Find where the given text appears and provide that cell's center as [X, Y] coordinate. 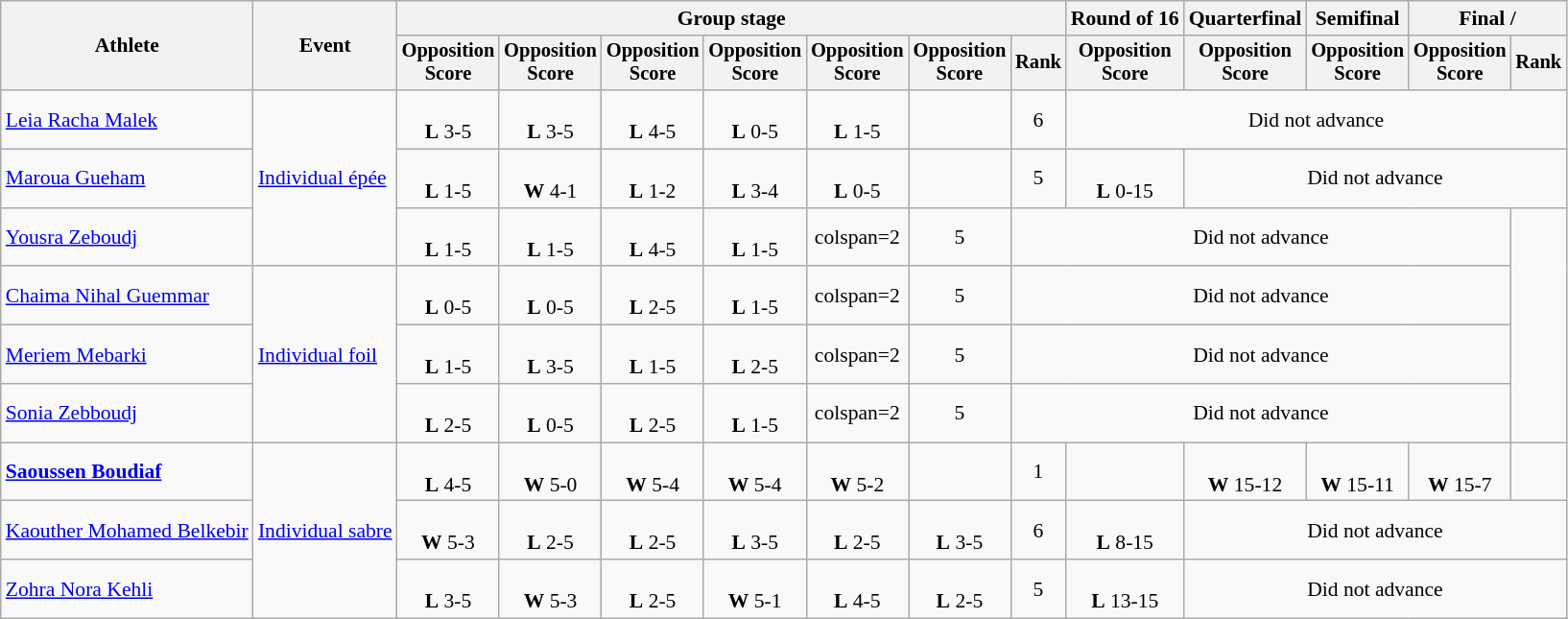
L 8-15 [1125, 530]
W 15-11 [1357, 472]
1 [1038, 472]
W 4-1 [551, 179]
Leia Racha Malek [127, 119]
L 1-2 [653, 179]
L 13-15 [1125, 589]
Athlete [127, 46]
Meriem Mebarki [127, 355]
Final / [1487, 18]
Saoussen Boudiaf [127, 472]
W 15-7 [1461, 472]
W 5-2 [858, 472]
L 0-15 [1125, 179]
Maroua Gueham [127, 179]
W 5-1 [754, 589]
Sonia Zebboudj [127, 413]
Group stage [731, 18]
Event [325, 46]
Quarterfinal [1246, 18]
Yousra Zeboudj [127, 238]
Individual sabre [325, 530]
W 15-12 [1246, 472]
Chaima Nihal Guemmar [127, 296]
Semifinal [1357, 18]
Zohra Nora Kehli [127, 589]
Kaouther Mohamed Belkebir [127, 530]
L 3-4 [754, 179]
Round of 16 [1125, 18]
W 5-0 [551, 472]
Individual foil [325, 355]
Individual épée [325, 179]
